Return the [X, Y] coordinate for the center point of the cell that contains the specified text.  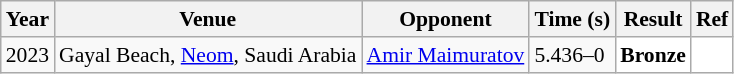
Venue [208, 19]
2023 [28, 55]
Year [28, 19]
Bronze [653, 55]
Ref [712, 19]
Amir Maimuratov [446, 55]
Opponent [446, 19]
5.436–0 [572, 55]
Gayal Beach, Neom, Saudi Arabia [208, 55]
Result [653, 19]
Time (s) [572, 19]
